Find where the given text appears and provide that cell's center as (X, Y) coordinate. 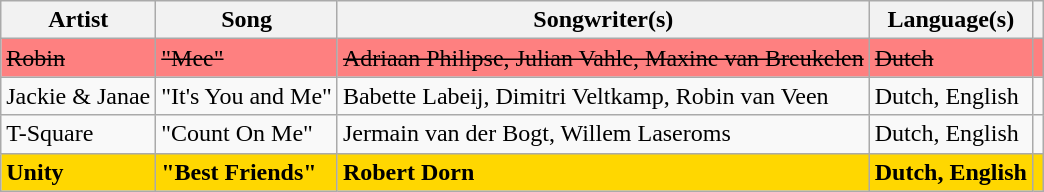
Language(s) (950, 20)
"It's You and Me" (247, 96)
Adriaan Philipse, Julian Vahle, Maxine van Breukelen (603, 58)
"Mee" (247, 58)
Robin (78, 58)
T-Square (78, 134)
Songwriter(s) (603, 20)
"Best Friends" (247, 172)
Artist (78, 20)
Jermain van der Bogt, Willem Laseroms (603, 134)
"Count On Me" (247, 134)
Jackie & Janae (78, 96)
Dutch (950, 58)
Song (247, 20)
Robert Dorn (603, 172)
Babette Labeij, Dimitri Veltkamp, Robin van Veen (603, 96)
Unity (78, 172)
